Output the [X, Y] coordinate of the center of the cell containing the given text.  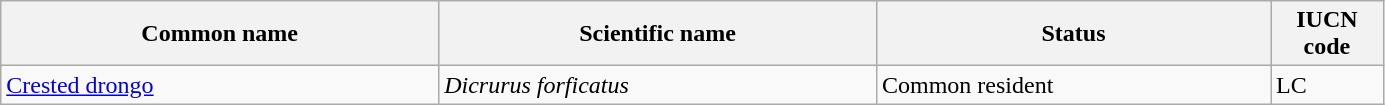
Common name [220, 34]
IUCN code [1328, 34]
Scientific name [658, 34]
LC [1328, 85]
Common resident [1073, 85]
Dicrurus forficatus [658, 85]
Status [1073, 34]
Crested drongo [220, 85]
